Return the [X, Y] coordinate for the center point of the cell that contains the specified text.  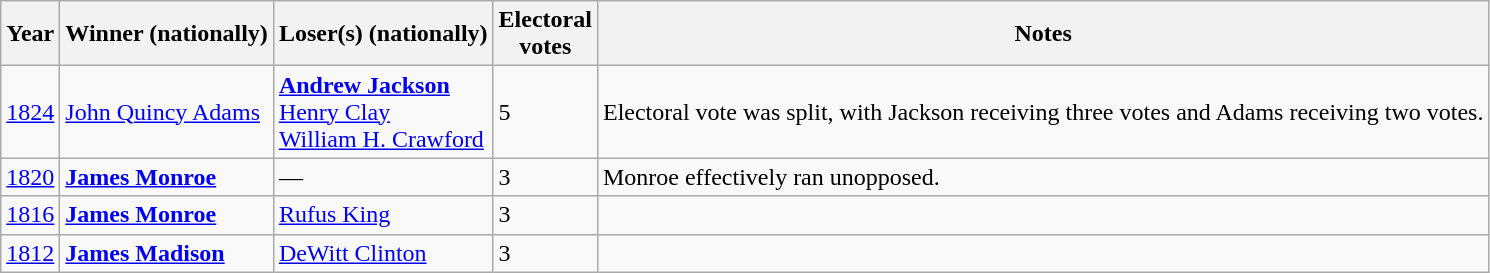
Monroe effectively ran unopposed. [1042, 177]
— [383, 177]
1812 [30, 253]
Electoralvotes [545, 34]
Year [30, 34]
Rufus King [383, 215]
John Quincy Adams [167, 112]
Loser(s) (nationally) [383, 34]
1820 [30, 177]
1816 [30, 215]
5 [545, 112]
Andrew JacksonHenry ClayWilliam H. Crawford [383, 112]
James Madison [167, 253]
DeWitt Clinton [383, 253]
Winner (nationally) [167, 34]
1824 [30, 112]
Notes [1042, 34]
Electoral vote was split, with Jackson receiving three votes and Adams receiving two votes. [1042, 112]
